Capture the cell that displays the provided text and extract its [X, Y] central coordinate. 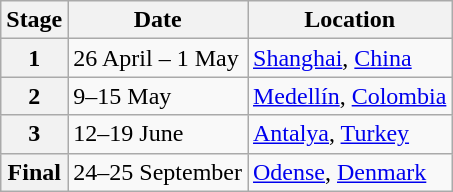
9–15 May [158, 96]
Location [350, 20]
Antalya, Turkey [350, 134]
Medellín, Colombia [350, 96]
Stage [34, 20]
2 [34, 96]
12–19 June [158, 134]
Final [34, 172]
24–25 September [158, 172]
Odense, Denmark [350, 172]
1 [34, 58]
Shanghai, China [350, 58]
Date [158, 20]
3 [34, 134]
26 April – 1 May [158, 58]
